Provide the (x, y) coordinate of the cell's center where the given text is located.  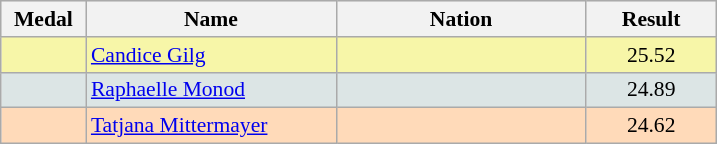
Candice Gilg (211, 55)
Nation (461, 19)
Raphaelle Monod (211, 90)
Tatjana Mittermayer (211, 126)
24.89 (651, 90)
24.62 (651, 126)
Name (211, 19)
25.52 (651, 55)
Result (651, 19)
Medal (44, 19)
